Determine the [X, Y] coordinate at the center of the cell enclosing the given text.  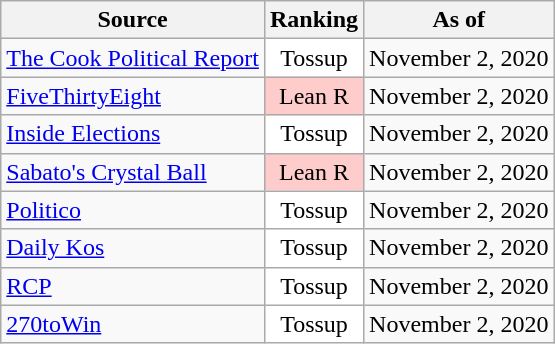
Inside Elections [133, 134]
RCP [133, 286]
Daily Kos [133, 248]
Sabato's Crystal Ball [133, 172]
Politico [133, 210]
Ranking [314, 20]
270toWin [133, 324]
As of [459, 20]
FiveThirtyEight [133, 96]
The Cook Political Report [133, 58]
Source [133, 20]
